Provide the (X, Y) coordinate of the cell's center where the given text is located.  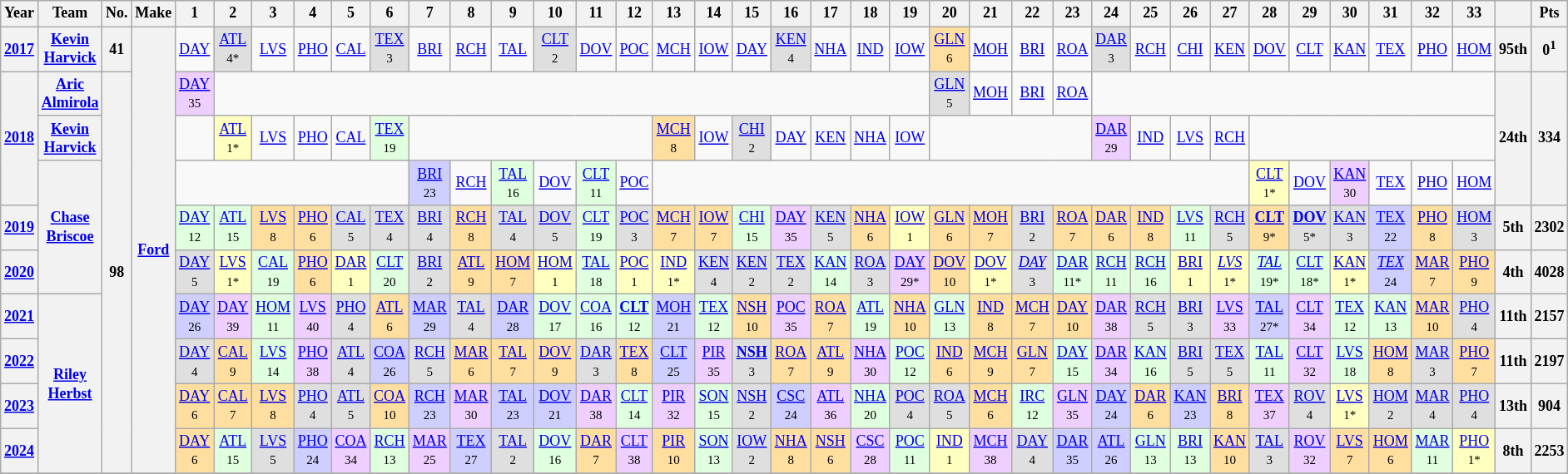
DAY26 (195, 317)
21 (990, 13)
No. (117, 13)
Ford (153, 249)
CLT18* (1310, 272)
DAR35 (1072, 451)
IND1* (674, 272)
2020 (20, 272)
IRC12 (1032, 406)
KAN (1350, 49)
33 (1475, 13)
IOW7 (714, 228)
COA26 (390, 362)
POC12 (910, 362)
TAL18 (596, 272)
25 (1150, 13)
MOH7 (990, 228)
41 (117, 49)
Pts (1550, 13)
CAL5 (351, 228)
CLT11 (596, 183)
DAR1 (351, 272)
24 (1112, 13)
2024 (20, 451)
MAR30 (471, 406)
SON15 (714, 406)
29 (1310, 13)
MAR4 (1432, 406)
HOM8 (1390, 362)
6 (390, 13)
23 (1072, 13)
BRI1 (1190, 272)
DAY29* (910, 272)
GLN35 (1072, 406)
RCH8 (471, 228)
ATL36 (831, 406)
TAL2 (513, 451)
15 (752, 13)
2019 (20, 228)
LVS33 (1230, 317)
DAR7 (596, 451)
CLT (1310, 49)
Year (20, 13)
TEX5 (1230, 362)
32 (1432, 13)
18 (871, 13)
28 (1269, 13)
NHA20 (871, 406)
DOV5* (1310, 228)
HOM1 (556, 272)
HOM2 (1390, 406)
COA16 (596, 317)
ATL4* (233, 49)
KAN23 (1190, 406)
NHA10 (910, 317)
CLT38 (634, 451)
COA10 (390, 406)
HOM6 (1390, 451)
RCH16 (1150, 272)
DOV9 (556, 362)
TEX24 (1390, 272)
TEX19 (390, 138)
95th (1513, 49)
NSH10 (752, 317)
KEN2 (752, 272)
2018 (20, 138)
BRI13 (1190, 451)
TAL23 (513, 406)
ATL4 (351, 362)
Chase Briscoe (70, 228)
DOV1* (990, 272)
4028 (1550, 272)
TEX2 (791, 272)
MAR11 (1432, 451)
PHO9 (1475, 272)
LVS7 (1350, 451)
COA34 (351, 451)
PHO1* (1475, 451)
RCH23 (429, 406)
8th (1513, 451)
TEX4 (390, 228)
KAN14 (831, 272)
PHO7 (1475, 362)
TEX22 (1390, 228)
ATL1* (233, 138)
NSH6 (831, 451)
POC3 (634, 228)
MAR29 (429, 317)
DOV10 (950, 272)
CSC28 (871, 451)
POC4 (910, 406)
19 (910, 13)
DAY5 (195, 272)
01 (1550, 49)
MCH9 (990, 362)
TAL3 (1269, 451)
HOM7 (513, 272)
GLN5 (950, 94)
POC35 (791, 317)
KAN16 (1150, 362)
CAL9 (233, 362)
MCH (674, 49)
KAN10 (1230, 451)
904 (1550, 406)
DAY12 (195, 228)
ATL5 (351, 406)
4th (1513, 272)
ATL19 (871, 317)
27 (1230, 13)
MCH38 (990, 451)
CSC24 (791, 406)
ATL26 (1112, 451)
4 (313, 13)
CLT1* (1269, 183)
POC1 (634, 272)
SON13 (714, 451)
Aric Almirola (70, 94)
KAN30 (1350, 183)
HOM3 (1475, 228)
CLT19 (596, 228)
NHA30 (871, 362)
MCH8 (674, 138)
HOM11 (273, 317)
ROV4 (1310, 406)
13 (674, 13)
NSH3 (752, 362)
DAY15 (1072, 362)
MAR3 (1432, 362)
KAN1* (1350, 272)
Riley Herbst (70, 384)
5th (1513, 228)
12 (634, 13)
DAY10 (1072, 317)
POC11 (910, 451)
22 (1032, 13)
RCH13 (390, 451)
24th (1513, 138)
DOV5 (556, 228)
PHO24 (313, 451)
IOW2 (752, 451)
ROV32 (1310, 451)
Team (70, 13)
CLT14 (634, 406)
DAR34 (1112, 362)
TEX27 (471, 451)
TEX3 (390, 49)
MAR10 (1432, 317)
MAR6 (471, 362)
CLT20 (390, 272)
TAL16 (513, 183)
DAY3 (1032, 272)
NHA8 (791, 451)
BRI4 (429, 228)
2017 (20, 49)
PHO38 (313, 362)
2 (233, 13)
2197 (1550, 362)
CLT2 (556, 49)
CHI15 (752, 228)
TAL19* (1269, 272)
2022 (20, 362)
2023 (20, 406)
Make (153, 13)
TAL7 (513, 362)
9 (513, 13)
LVS5 (273, 451)
13th (1513, 406)
LVS18 (1350, 362)
MAR25 (429, 451)
CHI (1190, 49)
NSH2 (752, 406)
KEN5 (831, 228)
30 (1350, 13)
2157 (1550, 317)
LVS14 (273, 362)
PIR35 (714, 362)
CLT12 (634, 317)
CAL7 (233, 406)
CHI2 (752, 138)
98 (117, 273)
TEX8 (634, 362)
DAR11* (1072, 272)
PIR10 (674, 451)
DOV21 (556, 406)
334 (1550, 138)
5 (351, 13)
IND6 (950, 362)
CLT32 (1310, 362)
BRI23 (429, 183)
2253 (1550, 451)
BRI8 (1230, 406)
TEX37 (1269, 406)
TAL27* (1269, 317)
7 (429, 13)
CLT34 (1310, 317)
IOW1 (910, 228)
31 (1390, 13)
2302 (1550, 228)
MCH6 (990, 406)
16 (791, 13)
26 (1190, 13)
RCH11 (1112, 272)
DOV16 (556, 451)
8 (471, 13)
2021 (20, 317)
GLN7 (1032, 362)
LVS11 (1190, 228)
11 (596, 13)
DAY39 (233, 317)
TAL (513, 49)
CLT9* (1269, 228)
MAR7 (1432, 272)
ATL6 (390, 317)
KAN13 (1390, 317)
14 (714, 13)
PIR32 (674, 406)
CAL19 (273, 272)
3 (273, 13)
MOH21 (674, 317)
DAR29 (1112, 138)
DAY24 (1112, 406)
DOV17 (556, 317)
ROA3 (871, 272)
PHO8 (1432, 228)
BRI3 (1190, 317)
17 (831, 13)
KAN3 (1350, 228)
BRI5 (1190, 362)
LVS40 (313, 317)
DAR28 (513, 317)
CLT25 (674, 362)
NHA6 (871, 228)
TAL11 (1269, 362)
IND1 (950, 451)
ROA5 (950, 406)
1 (195, 13)
20 (950, 13)
10 (556, 13)
